Return (X, Y) of the center of cell containing provided text 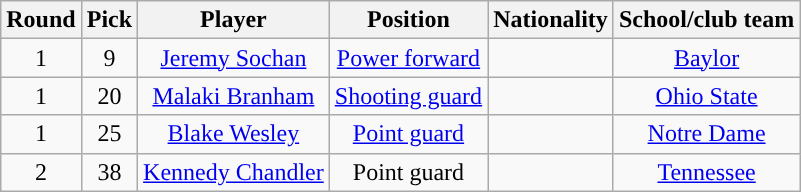
Nationality (551, 20)
Pick (109, 20)
38 (109, 172)
Jeremy Sochan (234, 58)
Power forward (408, 58)
9 (109, 58)
Ohio State (706, 96)
25 (109, 134)
School/club team (706, 20)
Player (234, 20)
2 (41, 172)
Notre Dame (706, 134)
20 (109, 96)
Malaki Branham (234, 96)
Position (408, 20)
Blake Wesley (234, 134)
Baylor (706, 58)
Tennessee (706, 172)
Kennedy Chandler (234, 172)
Round (41, 20)
Shooting guard (408, 96)
